Return the (x, y) coordinate for the center point of the cell that contains the specified text.  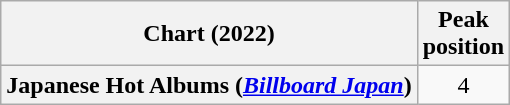
Japanese Hot Albums (Billboard Japan) (209, 85)
Chart (2022) (209, 34)
4 (463, 85)
Peakposition (463, 34)
